Find where the given text appears and provide that cell's center as (X, Y) coordinate. 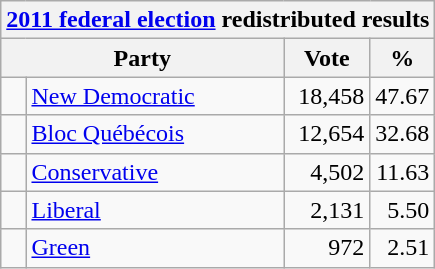
Green (155, 248)
47.67 (402, 96)
Party (142, 58)
2.51 (402, 248)
11.63 (402, 172)
2011 federal election redistributed results (218, 20)
Conservative (155, 172)
Vote (327, 58)
Liberal (155, 210)
New Democratic (155, 96)
% (402, 58)
12,654 (327, 134)
4,502 (327, 172)
972 (327, 248)
Bloc Québécois (155, 134)
18,458 (327, 96)
2,131 (327, 210)
5.50 (402, 210)
32.68 (402, 134)
